Identify which cell holds the provided text, then report its [X, Y] central coordinate. 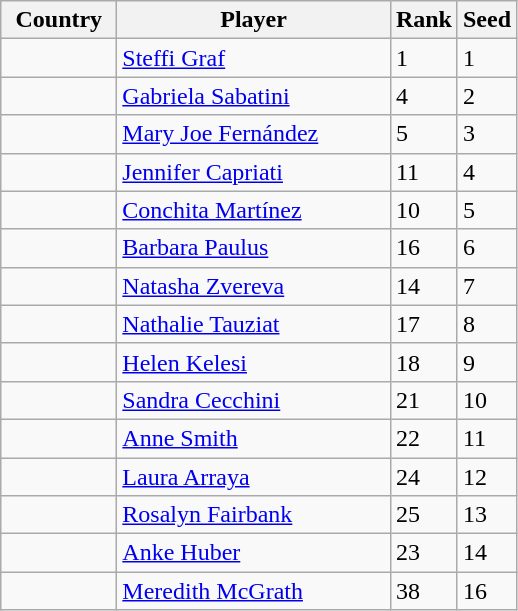
21 [424, 400]
Jennifer Capriati [254, 172]
Laura Arraya [254, 477]
Meredith McGrath [254, 591]
Rosalyn Fairbank [254, 515]
25 [424, 515]
24 [424, 477]
Natasha Zvereva [254, 286]
6 [486, 248]
Conchita Martínez [254, 210]
7 [486, 286]
Mary Joe Fernández [254, 134]
Steffi Graf [254, 58]
Country [59, 20]
Nathalie Tauziat [254, 324]
Barbara Paulus [254, 248]
18 [424, 362]
Seed [486, 20]
3 [486, 134]
Sandra Cecchini [254, 400]
38 [424, 591]
13 [486, 515]
Rank [424, 20]
Anke Huber [254, 553]
22 [424, 438]
Gabriela Sabatini [254, 96]
2 [486, 96]
Helen Kelesi [254, 362]
17 [424, 324]
Player [254, 20]
23 [424, 553]
12 [486, 477]
9 [486, 362]
Anne Smith [254, 438]
8 [486, 324]
